Detect which cell encompasses the target text, then output its (X, Y) center coordinate. 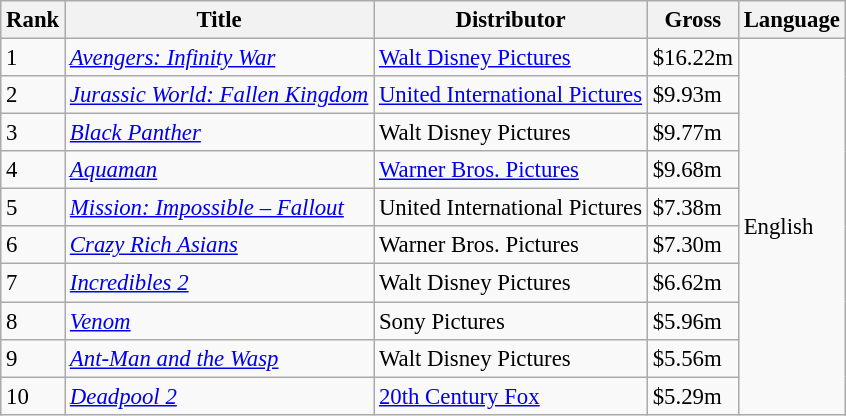
9 (33, 358)
Distributor (511, 20)
Aquaman (220, 170)
Jurassic World: Fallen Kingdom (220, 95)
1 (33, 58)
Language (792, 20)
Incredibles 2 (220, 283)
20th Century Fox (511, 396)
Avengers: Infinity War (220, 58)
$9.77m (692, 133)
8 (33, 321)
$9.93m (692, 95)
$5.56m (692, 358)
$9.68m (692, 170)
$5.29m (692, 396)
2 (33, 95)
Sony Pictures (511, 321)
Crazy Rich Asians (220, 245)
7 (33, 283)
Gross (692, 20)
Ant-Man and the Wasp (220, 358)
Rank (33, 20)
$7.38m (692, 208)
Venom (220, 321)
$16.22m (692, 58)
4 (33, 170)
10 (33, 396)
$5.96m (692, 321)
Title (220, 20)
Black Panther (220, 133)
Deadpool 2 (220, 396)
$6.62m (692, 283)
5 (33, 208)
Mission: Impossible – Fallout (220, 208)
$7.30m (692, 245)
3 (33, 133)
English (792, 227)
6 (33, 245)
